From the cell containing the given text, extract its center point as [X, Y] coordinate. 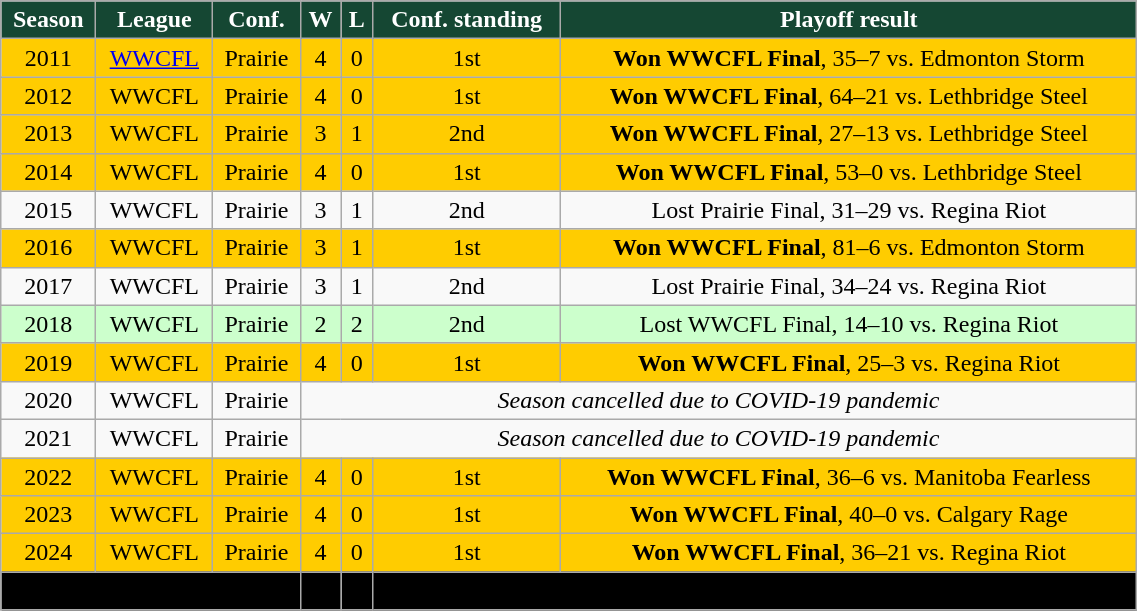
Won WWCFL Final, 36–6 vs. Manitoba Fearless [849, 477]
Season [48, 20]
2016 [48, 248]
2014 [48, 172]
Conf. standing [466, 20]
Won WWCFL Final, 81–6 vs. Edmonton Storm [849, 248]
Won WWCFL Final, 64–21 vs. Lethbridge Steel [849, 96]
Won WWCFL Final, 35–7 vs. Edmonton Storm [849, 58]
Lost Prairie Final, 34–24 vs. Regina Riot [849, 286]
Totals (2011–2024) [150, 591]
Conf. [256, 20]
2015 [48, 210]
2021 [48, 438]
Won WWCFL Final, 25–3 vs. Regina Riot [849, 362]
Won WWCFL Final, 40–0 vs. Calgary Rage [849, 515]
42 [320, 591]
Won WWCFL Final, 53–0 vs. Lethbridge Steel [849, 172]
2023 [48, 515]
Won WWCFL Final, 36–21 vs. Regina Riot [849, 553]
2018 [48, 324]
League [154, 20]
Lost Prairie Final, 31–29 vs. Regina Riot [849, 210]
6 [357, 591]
2011 [48, 58]
2012 [48, 96]
2013 [48, 134]
Playoff result [849, 20]
2024 [48, 553]
W [320, 20]
2022 [48, 477]
L [357, 20]
Won WWCFL Final, 27–13 vs. Lethbridge Steel [849, 134]
2019 [48, 362]
2020 [48, 400]
Lost WWCFL Final, 14–10 vs. Regina Riot [849, 324]
2017 [48, 286]
